Return (X, Y) of the center of cell containing provided text 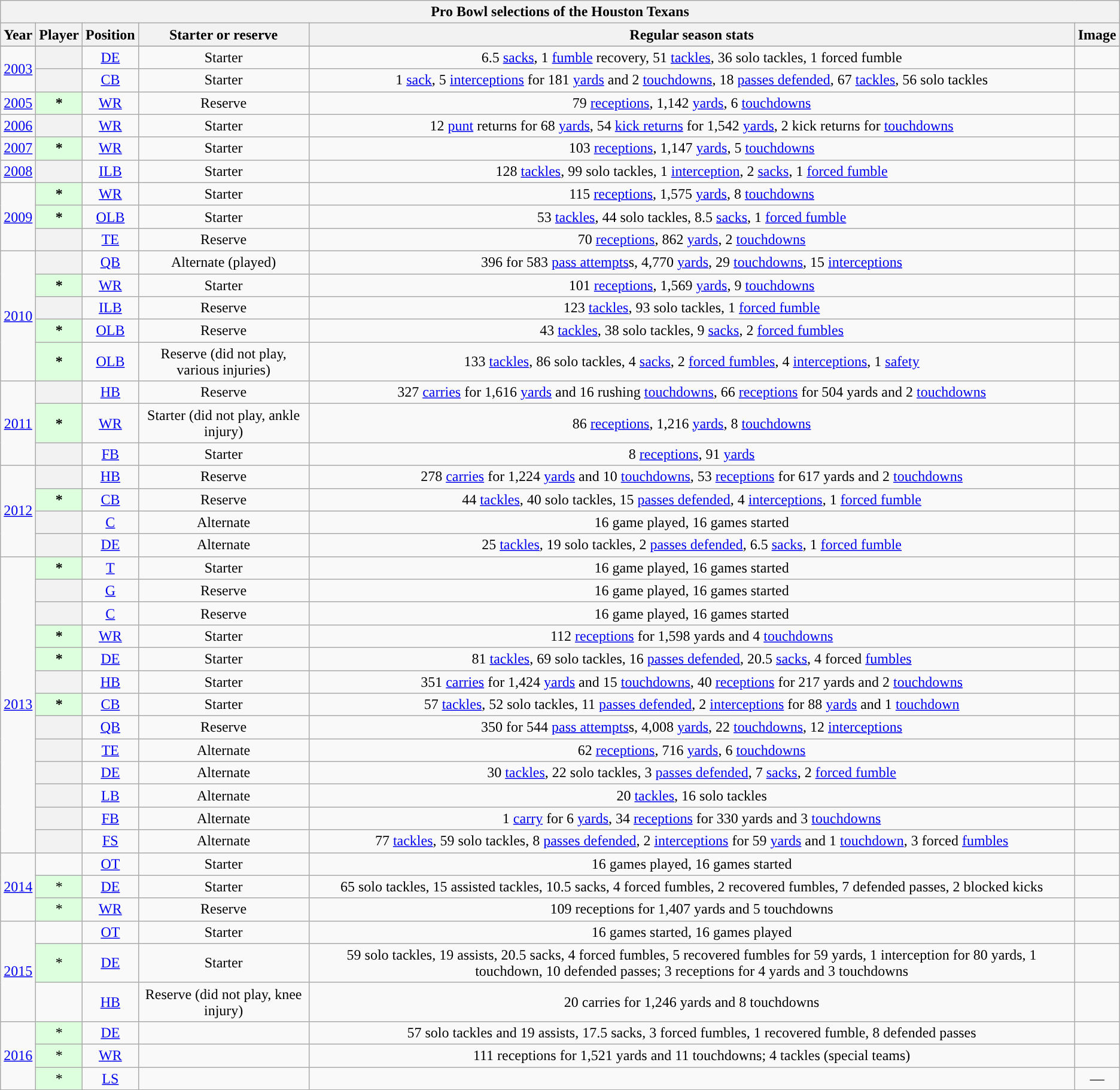
77 tackles, 59 solo tackles, 8 passes defended, 2 interceptions for 59 yards and 1 touchdown, 3 forced fumbles (692, 841)
FS (111, 841)
1 carry for 6 yards, 34 receptions for 330 yards and 3 touchdowns (692, 818)
81 tackles, 69 solo tackles, 16 passes defended, 20.5 sacks, 4 forced fumbles (692, 659)
109 receptions for 1,407 yards and 5 touchdowns (692, 909)
2008 (18, 171)
— (1097, 1079)
2007 (18, 148)
G (111, 590)
70 receptions, 862 yards, 2 touchdowns (692, 239)
86 receptions, 1,216 yards, 8 touchdowns (692, 424)
2003 (18, 69)
327 carries for 1,616 yards and 16 rushing touchdowns, 66 receptions for 504 yards and 2 touchdowns (692, 392)
44 tackles, 40 solo tackles, 15 passes defended, 4 interceptions, 1 forced fumble (692, 500)
65 solo tackles, 15 assisted tackles, 10.5 sacks, 4 forced fumbles, 2 recovered fumbles, 7 defended passes, 2 blocked kicks (692, 887)
2016 (18, 1055)
12 punt returns for 68 yards, 54 kick returns for 1,542 yards, 2 kick returns for touchdowns (692, 126)
103 receptions, 1,147 yards, 5 touchdowns (692, 148)
Starter (did not play, ankle injury) (224, 424)
2012 (18, 511)
57 tackles, 52 solo tackles, 11 passes defended, 2 interceptions for 88 yards and 1 touchdown (692, 705)
115 receptions, 1,575 yards, 8 touchdowns (692, 194)
112 receptions for 1,598 yards and 4 touchdowns (692, 636)
2014 (18, 887)
123 tackles, 93 solo tackles, 1 forced fumble (692, 308)
Regular season stats (692, 35)
278 carries for 1,224 yards and 10 touchdowns, 53 receptions for 617 yards and 2 touchdowns (692, 477)
2013 (18, 705)
133 tackles, 86 solo tackles, 4 sacks, 2 forced fumbles, 4 interceptions, 1 safety (692, 361)
16 games started, 16 games played (692, 932)
2010 (18, 316)
Year (18, 35)
111 receptions for 1,521 yards and 11 touchdowns; 4 tackles (special teams) (692, 1055)
350 for 544 pass attemptss, 4,008 yards, 22 touchdowns, 12 interceptions (692, 727)
Player (59, 35)
2011 (18, 424)
57 solo tackles and 19 assists, 17.5 sacks, 3 forced fumbles, 1 recovered fumble, 8 defended passes (692, 1033)
Starter or reserve (224, 35)
8 receptions, 91 yards (692, 454)
396 for 583 pass attemptss, 4,770 yards, 29 touchdowns, 15 interceptions (692, 262)
Position (111, 35)
79 receptions, 1,142 yards, 6 touchdowns (692, 103)
Image (1097, 35)
Reserve (did not play, knee injury) (224, 1001)
62 receptions, 716 yards, 6 touchdowns (692, 750)
LS (111, 1079)
T (111, 568)
2006 (18, 126)
20 carries for 1,246 yards and 8 touchdowns (692, 1001)
16 games played, 16 games started (692, 864)
30 tackles, 22 solo tackles, 3 passes defended, 7 sacks, 2 forced fumble (692, 773)
53 tackles, 44 solo tackles, 8.5 sacks, 1 forced fumble (692, 217)
351 carries for 1,424 yards and 15 touchdowns, 40 receptions for 217 yards and 2 touchdowns (692, 681)
Reserve (did not play, various injuries) (224, 361)
LB (111, 796)
2009 (18, 217)
Alternate (played) (224, 262)
43 tackles, 38 solo tackles, 9 sacks, 2 forced fumbles (692, 331)
1 sack, 5 interceptions for 181 yards and 2 touchdowns, 18 passes defended, 67 tackles, 56 solo tackles (692, 80)
6.5 sacks, 1 fumble recovery, 51 tackles, 36 solo tackles, 1 forced fumble (692, 57)
128 tackles, 99 solo tackles, 1 interception, 2 sacks, 1 forced fumble (692, 171)
2005 (18, 103)
101 receptions, 1,569 yards, 9 touchdowns (692, 285)
25 tackles, 19 solo tackles, 2 passes defended, 6.5 sacks, 1 forced fumble (692, 545)
2015 (18, 971)
Pro Bowl selections of the Houston Texans (560, 12)
20 tackles, 16 solo tackles (692, 796)
